Return the [x, y] coordinate for the center point of the cell that contains the specified text.  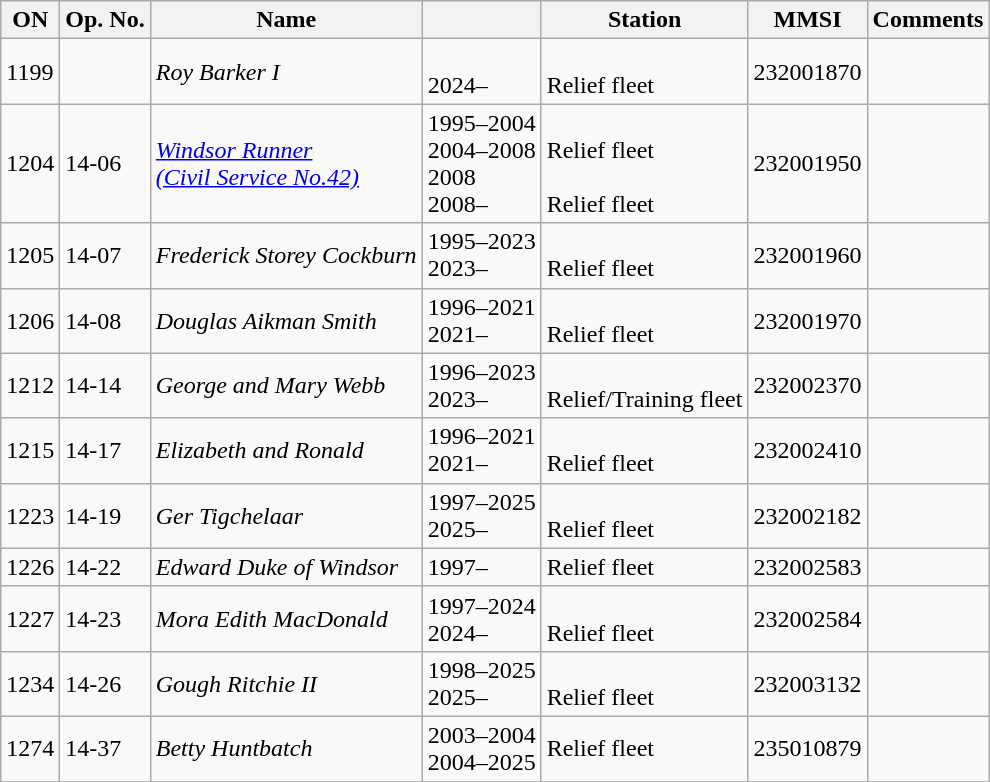
1226 [30, 567]
Roy Barker I [286, 72]
14-37 [105, 748]
14-07 [105, 256]
14-19 [105, 516]
Betty Huntbatch [286, 748]
1205 [30, 256]
232001970 [808, 320]
Gough Ritchie II [286, 684]
1227 [30, 618]
1995–20232023– [482, 256]
Frederick Storey Cockburn [286, 256]
George and Mary Webb [286, 386]
1998–20252025– [482, 684]
232002182 [808, 516]
1206 [30, 320]
Douglas Aikman Smith [286, 320]
14-06 [105, 164]
1997– [482, 567]
1215 [30, 450]
Op. No. [105, 20]
2024– [482, 72]
Ger Tigchelaar [286, 516]
Name [286, 20]
1997–20252025– [482, 516]
Station [644, 20]
1199 [30, 72]
14-14 [105, 386]
ON [30, 20]
1997–20242024– [482, 618]
Comments [928, 20]
14-23 [105, 618]
Mora Edith MacDonald [286, 618]
235010879 [808, 748]
1212 [30, 386]
Windsor Runner(Civil Service No.42) [286, 164]
1996–20212021– [482, 320]
Edward Duke of Windsor [286, 567]
2003–20042004–2025 [482, 748]
1223 [30, 516]
1274 [30, 748]
14-17 [105, 450]
Elizabeth and Ronald [286, 450]
232002410 [808, 450]
14-22 [105, 567]
232003132 [808, 684]
232001960 [808, 256]
14-26 [105, 684]
1234 [30, 684]
1996–20232023– [482, 386]
1204 [30, 164]
1995–20042004–200820082008– [482, 164]
232001870 [808, 72]
232002370 [808, 386]
1996–2021 2021– [482, 450]
232001950 [808, 164]
Relief fleetRelief fleet [644, 164]
14-08 [105, 320]
232002584 [808, 618]
Relief/Training fleet [644, 386]
MMSI [808, 20]
232002583 [808, 567]
